Extract the [x, y] coordinate from the center of the cell holding the provided text.  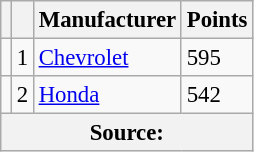
2 [22, 95]
Honda [107, 95]
Chevrolet [107, 58]
542 [216, 95]
1 [22, 58]
Manufacturer [107, 20]
Points [216, 20]
Source: [127, 133]
595 [216, 58]
